Find where the given text appears and provide that cell's center as (X, Y) coordinate. 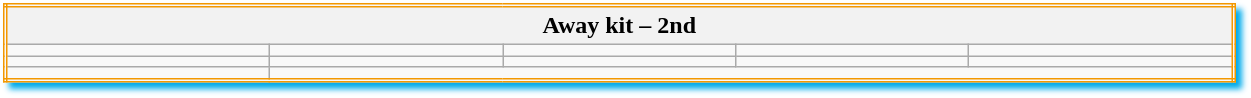
Away kit – 2nd (619, 25)
